Capture the cell that displays the provided text and extract its [X, Y] central coordinate. 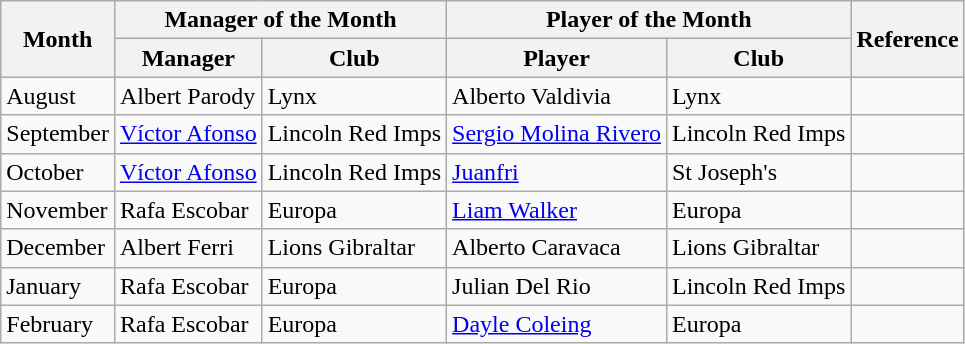
Month [58, 39]
Reference [908, 39]
Liam Walker [557, 210]
February [58, 324]
St Joseph's [758, 172]
Player of the Month [649, 20]
Manager [188, 58]
Alberto Valdivia [557, 96]
Albert Parody [188, 96]
Dayle Coleing [557, 324]
Alberto Caravaca [557, 248]
Sergio Molina Rivero [557, 134]
December [58, 248]
Julian Del Rio [557, 286]
Juanfri [557, 172]
Albert Ferri [188, 248]
October [58, 172]
November [58, 210]
September [58, 134]
January [58, 286]
Manager of the Month [280, 20]
August [58, 96]
Player [557, 58]
